Pinpoint the cell where the given text exists, returning its [x, y] midpoint coordinate. 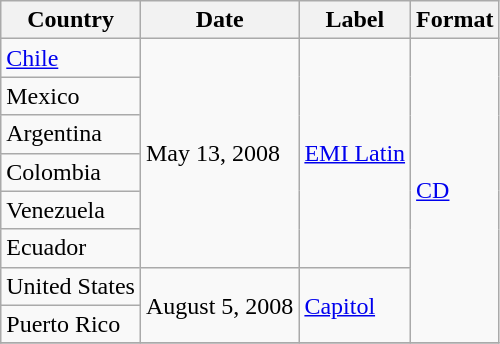
Date [219, 20]
Venezuela [71, 210]
Argentina [71, 134]
May 13, 2008 [219, 153]
Country [71, 20]
United States [71, 286]
August 5, 2008 [219, 305]
Chile [71, 58]
Label [355, 20]
CD [455, 191]
Ecuador [71, 248]
Colombia [71, 172]
Puerto Rico [71, 324]
Capitol [355, 305]
Format [455, 20]
Mexico [71, 96]
EMI Latin [355, 153]
